From the cell containing the given text, extract its center point as (x, y) coordinate. 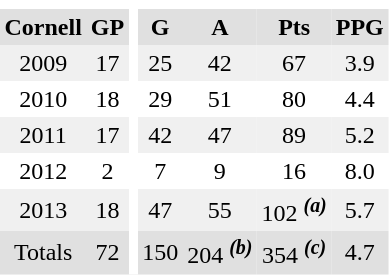
Totals (43, 252)
204 (b) (220, 252)
8.0 (360, 171)
Pts (294, 27)
2 (107, 171)
9 (220, 171)
G (160, 27)
2013 (43, 210)
102 (a) (294, 210)
4.7 (360, 252)
3.9 (360, 63)
2011 (43, 135)
16 (294, 171)
7 (160, 171)
2009 (43, 63)
5.7 (360, 210)
2010 (43, 99)
72 (107, 252)
80 (294, 99)
29 (160, 99)
25 (160, 63)
51 (220, 99)
4.4 (360, 99)
150 (160, 252)
2012 (43, 171)
89 (294, 135)
354 (c) (294, 252)
GP (107, 27)
Cornell (43, 27)
PPG (360, 27)
67 (294, 63)
5.2 (360, 135)
55 (220, 210)
A (220, 27)
